Determine the (X, Y) coordinate at the center of the cell enclosing the given text.  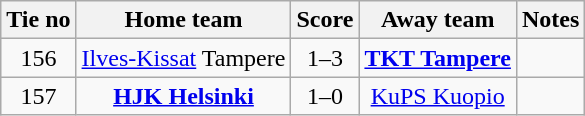
Notes (550, 20)
156 (38, 58)
Score (325, 20)
Away team (438, 20)
157 (38, 96)
1–3 (325, 58)
Home team (184, 20)
Tie no (38, 20)
KuPS Kuopio (438, 96)
TKT Tampere (438, 58)
HJK Helsinki (184, 96)
Ilves-Kissat Tampere (184, 58)
1–0 (325, 96)
